Identify which cell holds the provided text, then report its [x, y] central coordinate. 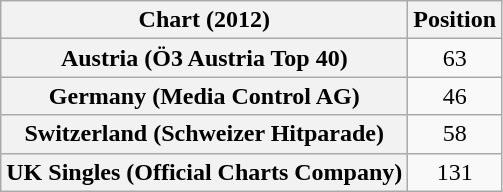
46 [455, 96]
UK Singles (Official Charts Company) [204, 172]
Austria (Ö3 Austria Top 40) [204, 58]
58 [455, 134]
131 [455, 172]
Position [455, 20]
63 [455, 58]
Switzerland (Schweizer Hitparade) [204, 134]
Chart (2012) [204, 20]
Germany (Media Control AG) [204, 96]
